Pinpoint the cell where the given text exists, returning its [x, y] midpoint coordinate. 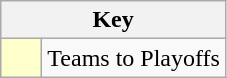
Key [114, 20]
Teams to Playoffs [134, 58]
